From the cell containing the given text, extract its center point as [x, y] coordinate. 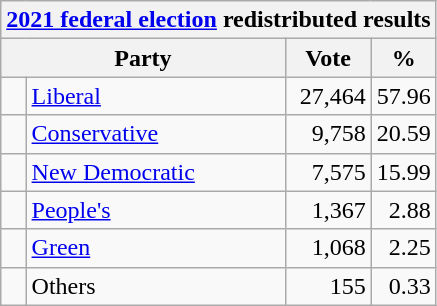
155 [328, 286]
20.59 [404, 134]
Vote [328, 58]
% [404, 58]
0.33 [404, 286]
2021 federal election redistributed results [218, 20]
2.25 [404, 248]
Party [143, 58]
Liberal [156, 96]
9,758 [328, 134]
1,367 [328, 210]
2.88 [404, 210]
New Democratic [156, 172]
1,068 [328, 248]
15.99 [404, 172]
Green [156, 248]
Conservative [156, 134]
57.96 [404, 96]
People's [156, 210]
Others [156, 286]
27,464 [328, 96]
7,575 [328, 172]
